Scan for the cell matching the given text and deliver its (X, Y) coordinate at center. 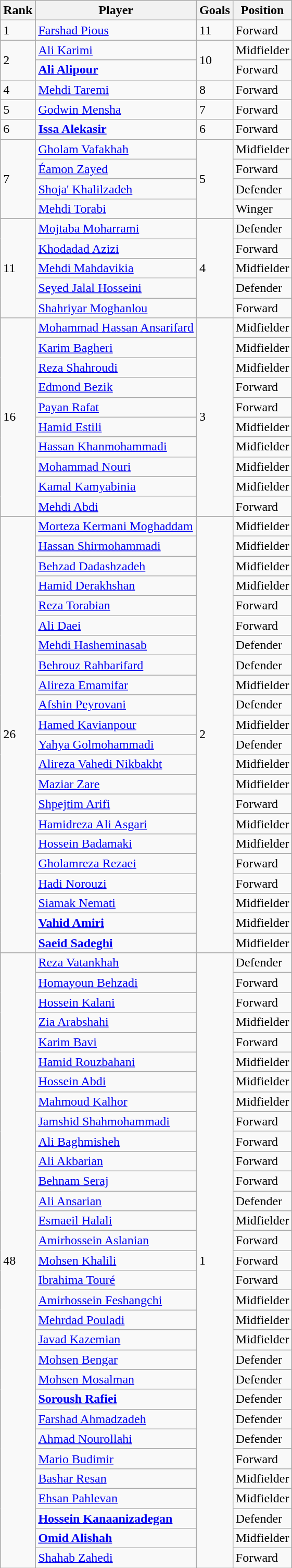
Hamidreza Ali Asgari (116, 824)
Esmaeil Halali (116, 1221)
Ahmad Nourollahi (116, 1439)
3 (215, 417)
Mehdi Torabi (116, 209)
Ali Alipour (116, 70)
Reza Shahroudi (116, 367)
Behnam Seraj (116, 1181)
Hamed Kavianpour (116, 725)
Alireza Vahedi Nikbakht (116, 764)
Homayoun Behzadi (116, 983)
Hossein Badamaki (116, 843)
Player (116, 10)
Soroush Rafiei (116, 1399)
Bashar Resan (116, 1478)
Hassan Shirmohammadi (116, 546)
48 (18, 1260)
Winger (262, 209)
Mario Budimir (116, 1459)
Behrouz Rahbarifard (116, 665)
Issa Alekasir (116, 129)
Ibrahima Touré (116, 1280)
Rank (18, 10)
Javad Kazemian (116, 1340)
Position (262, 10)
Mahmoud Kalhor (116, 1101)
Yahya Golmohammadi (116, 744)
Mohsen Bengar (116, 1359)
Maziar Zare (116, 784)
Alireza Emamifar (116, 685)
Hamid Derakhshan (116, 586)
Godwin Mensha (116, 109)
Morteza Kermani Moghaddam (116, 526)
26 (18, 734)
Mojtaba Moharrami (116, 228)
Edmond Bezik (116, 387)
Mohammad Hassan Ansarifard (116, 328)
Omid Alishah (116, 1538)
Afshin Peyrovani (116, 705)
Shahriyar Moghanlou (116, 308)
Mehdi Hasheminasab (116, 645)
Siamak Nemati (116, 903)
Reza Vatankhah (116, 963)
Gholam Vafakhah (116, 149)
Zia Arabshahi (116, 1022)
Gholamreza Rezaei (116, 863)
Hadi Norouzi (116, 884)
Vahid Amiri (116, 923)
Kamal Kamyabinia (116, 486)
16 (18, 417)
Hassan Khanmohammadi (116, 447)
Ehsan Pahlevan (116, 1498)
8 (215, 90)
Mehdi Mahdavikia (116, 268)
Hamid Rouzbahani (116, 1062)
Farshad Pious (116, 30)
Ali Daei (116, 626)
Mohammad Nouri (116, 467)
Goals (215, 10)
Amirhossein Aslanian (116, 1241)
Mehdi Abdi (116, 506)
Ali Ansarian (116, 1200)
Ali Baghmisheh (116, 1141)
Hossein Abdi (116, 1082)
Shpejtim Arifi (116, 804)
Éamon Zayed (116, 169)
Saeid Sadeghi (116, 943)
Farshad Ahmadzadeh (116, 1419)
Mehrdad Pouladi (116, 1320)
Ali Karimi (116, 50)
Hossein Kanaanizadegan (116, 1518)
Jamshid Shahmohammadi (116, 1121)
Karim Bagheri (116, 348)
Ali Akbarian (116, 1161)
Mohsen Mosalman (116, 1379)
Seyed Jalal Hosseini (116, 288)
Reza Torabian (116, 606)
Khodadad Azizi (116, 249)
Behzad Dadashzadeh (116, 566)
Karim Bavi (116, 1042)
Shoja' Khalilzadeh (116, 189)
Hamid Estili (116, 427)
Payan Rafat (116, 407)
10 (215, 60)
Mehdi Taremi (116, 90)
Amirhossein Feshangchi (116, 1300)
Hossein Kalani (116, 1002)
Shahab Zahedi (116, 1558)
Mohsen Khalili (116, 1260)
